Return (x, y) of the center of cell containing provided text 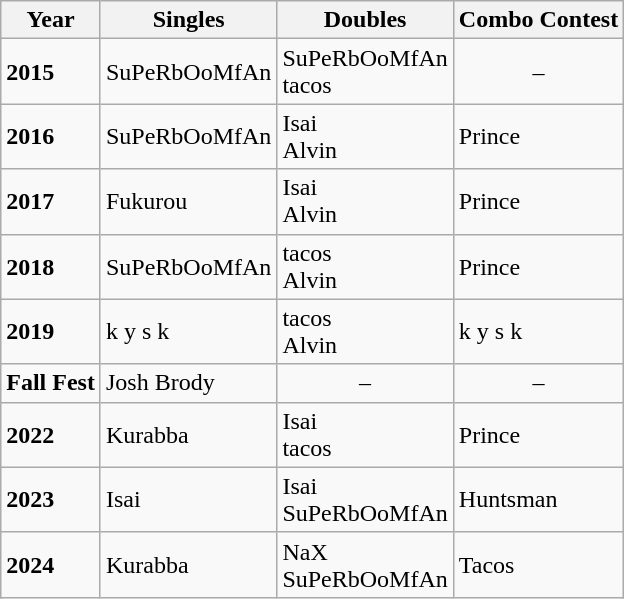
Year (51, 20)
Fall Fest (51, 383)
Singles (188, 20)
Doubles (365, 20)
Isai (188, 500)
2023 (51, 500)
2018 (51, 266)
Josh Brody (188, 383)
2017 (51, 202)
2022 (51, 434)
NaX SuPeRbOoMfAn (365, 564)
SuPeRbOoMfAn tacos (365, 72)
Combo Contest (538, 20)
2019 (51, 332)
Tacos (538, 564)
Huntsman (538, 500)
Isai tacos (365, 434)
2024 (51, 564)
Fukurou (188, 202)
Isai SuPeRbOoMfAn (365, 500)
2015 (51, 72)
2016 (51, 136)
